Extract the (X, Y) coordinate from the center of the cell holding the provided text.  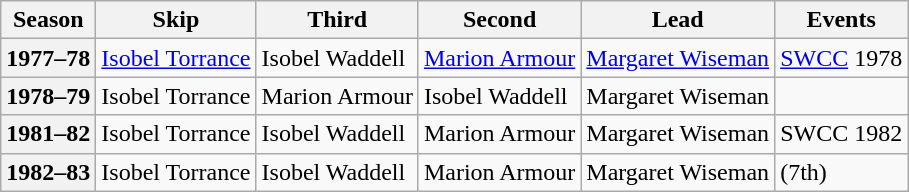
Skip (176, 20)
Lead (678, 20)
1982–83 (48, 172)
Third (337, 20)
Second (499, 20)
(7th) (842, 172)
Season (48, 20)
Events (842, 20)
1978–79 (48, 96)
SWCC 1978 (842, 58)
1977–78 (48, 58)
SWCC 1982 (842, 134)
1981–82 (48, 134)
